Return (x, y) of the center of cell containing provided text 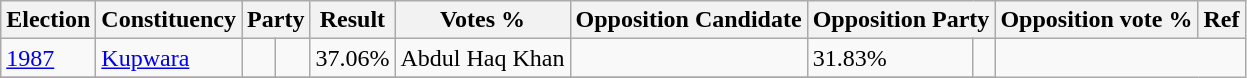
Result (352, 20)
Election (48, 20)
31.83% (890, 58)
Opposition Party (901, 20)
Opposition Candidate (688, 20)
Constituency (169, 20)
Abdul Haq Khan (482, 58)
37.06% (352, 58)
Kupwara (169, 58)
1987 (48, 58)
Opposition vote % (1096, 20)
Votes % (482, 20)
Party (276, 20)
Ref (1222, 20)
